Locate the cell with the specified text and output its [x, y] center coordinate. 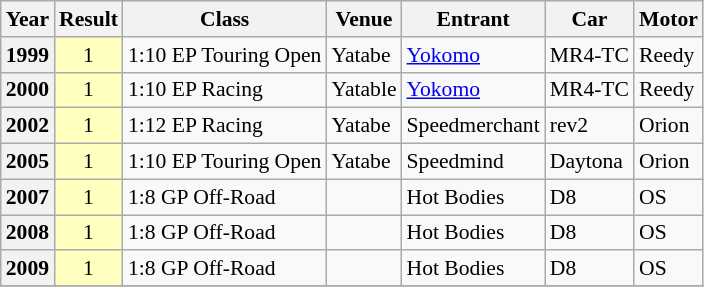
Motor [668, 19]
1999 [28, 55]
2005 [28, 162]
1:10 EP Racing [224, 90]
1:12 EP Racing [224, 126]
Car [590, 19]
Year [28, 19]
Venue [364, 19]
Daytona [590, 162]
Result [88, 19]
Entrant [474, 19]
Speedmind [474, 162]
2002 [28, 126]
Speedmerchant [474, 126]
2000 [28, 90]
Class [224, 19]
2009 [28, 269]
Yatable [364, 90]
2007 [28, 197]
2008 [28, 233]
rev2 [590, 126]
